Scan for the cell matching the given text and deliver its [x, y] coordinate at center. 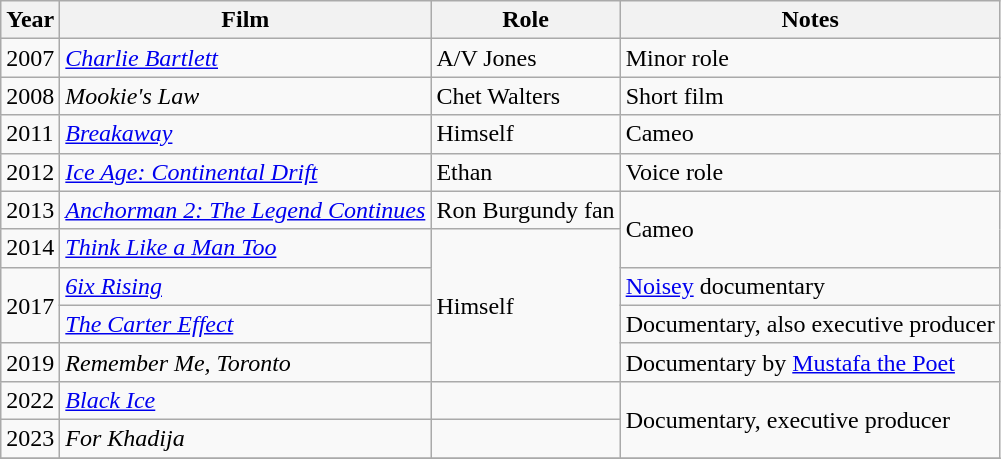
Notes [810, 20]
2012 [30, 172]
Film [246, 20]
Think Like a Man Too [246, 248]
Anchorman 2: The Legend Continues [246, 210]
Documentary by Mustafa the Poet [810, 362]
2013 [30, 210]
Short film [810, 96]
2007 [30, 58]
Remember Me, Toronto [246, 362]
6ix Rising [246, 286]
2023 [30, 438]
Ice Age: Continental Drift [246, 172]
Charlie Bartlett [246, 58]
2008 [30, 96]
The Carter Effect [246, 324]
Minor role [810, 58]
Documentary, executive producer [810, 419]
Chet Walters [526, 96]
Voice role [810, 172]
Black Ice [246, 400]
For Khadija [246, 438]
Year [30, 20]
Mookie's Law [246, 96]
Role [526, 20]
Ethan [526, 172]
A/V Jones [526, 58]
2022 [30, 400]
2019 [30, 362]
2011 [30, 134]
Breakaway [246, 134]
Noisey documentary [810, 286]
Ron Burgundy fan [526, 210]
Documentary, also executive producer [810, 324]
2014 [30, 248]
2017 [30, 305]
